Detect which cell encompasses the target text, then output its (X, Y) center coordinate. 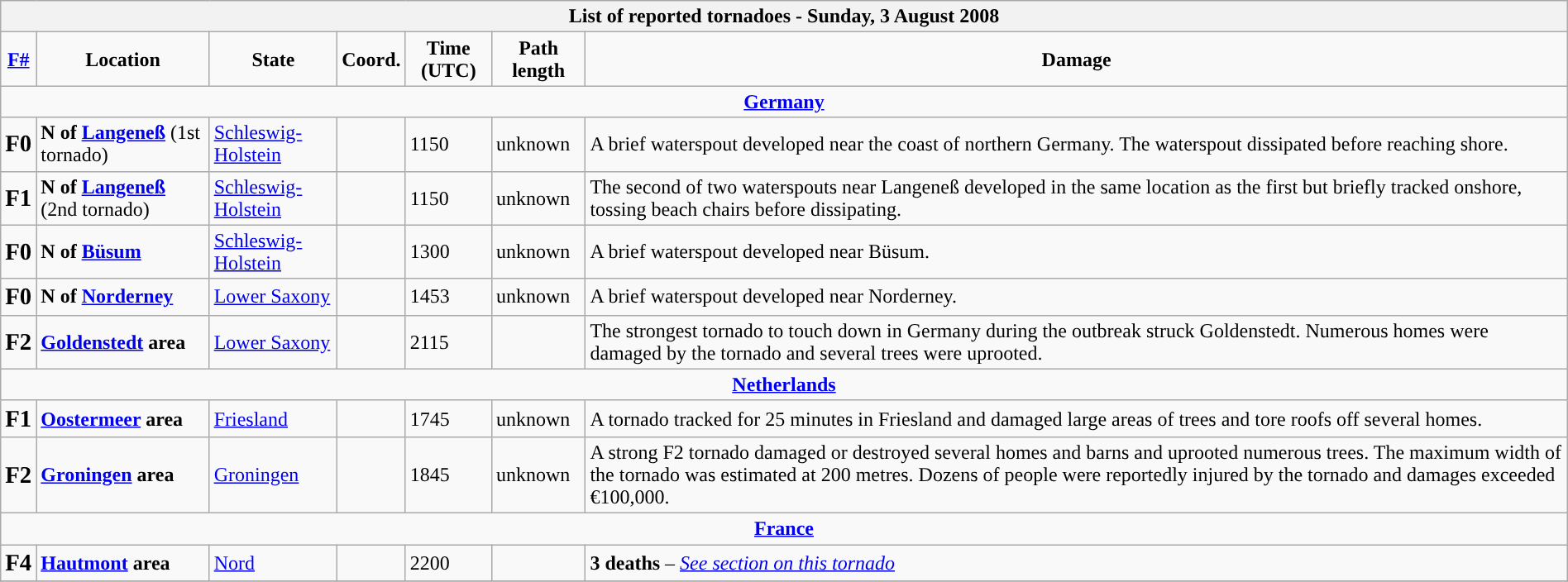
N of Langeneß (1st tornado) (122, 144)
Germany (784, 102)
A brief waterspout developed near Norderney. (1077, 297)
Hautmont area (122, 562)
3 deaths – See section on this tornado (1077, 562)
Oostermeer area (122, 418)
Path length (538, 60)
A tornado tracked for 25 minutes in Friesland and damaged large areas of trees and tore roofs off several homes. (1077, 418)
Friesland (273, 418)
2200 (448, 562)
Damage (1077, 60)
List of reported tornadoes - Sunday, 3 August 2008 (784, 17)
1453 (448, 297)
Groningen area (122, 475)
N of Norderney (122, 297)
State (273, 60)
Coord. (371, 60)
A brief waterspout developed near Büsum. (1077, 251)
Time (UTC) (448, 60)
Nord (273, 562)
Goldenstedt area (122, 342)
Netherlands (784, 384)
N of Büsum (122, 251)
F# (18, 60)
1745 (448, 418)
Groningen (273, 475)
1845 (448, 475)
F4 (18, 562)
France (784, 528)
N of Langeneß (2nd tornado) (122, 198)
Location (122, 60)
2115 (448, 342)
A brief waterspout developed near the coast of northern Germany. The waterspout dissipated before reaching shore. (1077, 144)
1300 (448, 251)
